Locate the cell with the specified text and output its (X, Y) center coordinate. 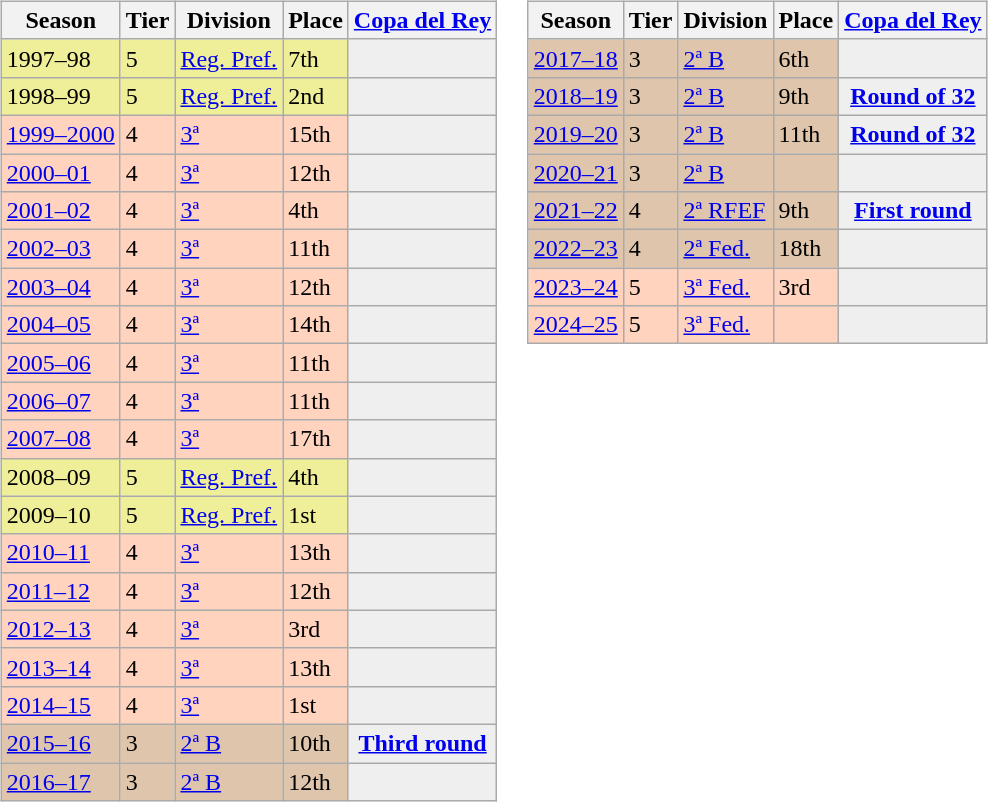
14th (316, 325)
2003–04 (60, 287)
2024–25 (576, 325)
2011–12 (60, 591)
2012–13 (60, 629)
2023–24 (576, 287)
2001–02 (60, 211)
2ª Fed. (726, 249)
2nd (316, 96)
2016–17 (60, 781)
2019–20 (576, 134)
6th (806, 58)
2013–14 (60, 667)
2007–08 (60, 439)
17th (316, 439)
1999–2000 (60, 134)
2000–01 (60, 173)
2015–16 (60, 743)
2004–05 (60, 325)
2017–18 (576, 58)
2014–15 (60, 705)
7th (316, 58)
2008–09 (60, 477)
2005–06 (60, 363)
Third round (422, 743)
2020–21 (576, 173)
1997–98 (60, 58)
2ª RFEF (726, 211)
15th (316, 134)
2006–07 (60, 401)
2002–03 (60, 249)
2010–11 (60, 553)
2009–10 (60, 515)
First round (913, 211)
1998–99 (60, 96)
10th (316, 743)
2021–22 (576, 211)
2018–19 (576, 96)
18th (806, 249)
2022–23 (576, 249)
